Find where the given text appears and provide that cell's center as [X, Y] coordinate. 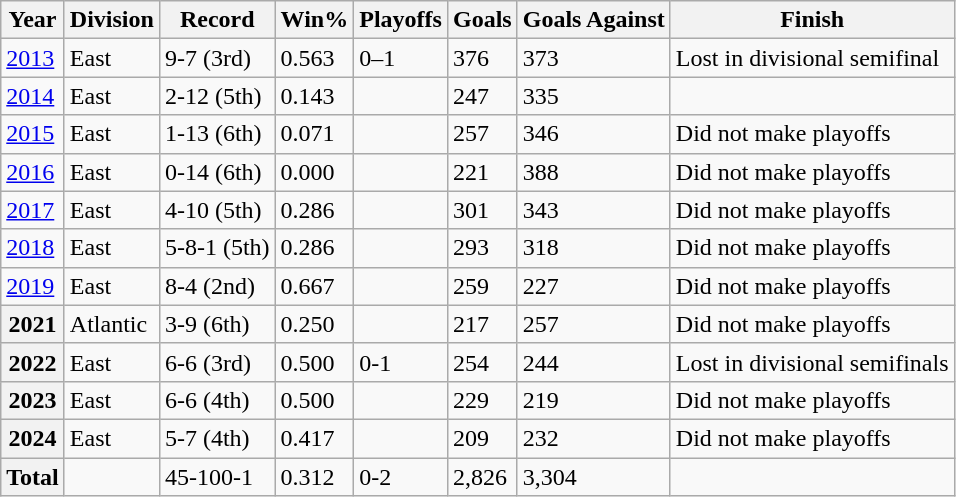
2018 [33, 248]
0-2 [401, 477]
2023 [33, 400]
0.143 [314, 96]
9-7 (3rd) [217, 58]
0.667 [314, 286]
4-10 (5th) [217, 210]
388 [594, 172]
8-4 (2nd) [217, 286]
Record [217, 20]
2015 [33, 134]
2014 [33, 96]
2,826 [482, 477]
0.563 [314, 58]
0.071 [314, 134]
247 [482, 96]
293 [482, 248]
Total [33, 477]
318 [594, 248]
346 [594, 134]
2024 [33, 438]
2017 [33, 210]
2016 [33, 172]
2021 [33, 324]
Goals Against [594, 20]
Win% [314, 20]
221 [482, 172]
373 [594, 58]
Lost in divisional semifinal [812, 58]
5-8-1 (5th) [217, 248]
0.000 [314, 172]
Finish [812, 20]
335 [594, 96]
1-13 (6th) [217, 134]
0.312 [314, 477]
0.417 [314, 438]
219 [594, 400]
232 [594, 438]
6-6 (4th) [217, 400]
254 [482, 362]
Year [33, 20]
376 [482, 58]
Division [112, 20]
Atlantic [112, 324]
0-1 [401, 362]
0–1 [401, 58]
45-100-1 [217, 477]
229 [482, 400]
3-9 (6th) [217, 324]
2-12 (5th) [217, 96]
209 [482, 438]
227 [594, 286]
217 [482, 324]
244 [594, 362]
2019 [33, 286]
0.250 [314, 324]
2022 [33, 362]
Lost in divisional semifinals [812, 362]
3,304 [594, 477]
Playoffs [401, 20]
343 [594, 210]
Goals [482, 20]
0-14 (6th) [217, 172]
2013 [33, 58]
259 [482, 286]
301 [482, 210]
5-7 (4th) [217, 438]
6-6 (3rd) [217, 362]
